From the cell containing the given text, extract its center point as (x, y) coordinate. 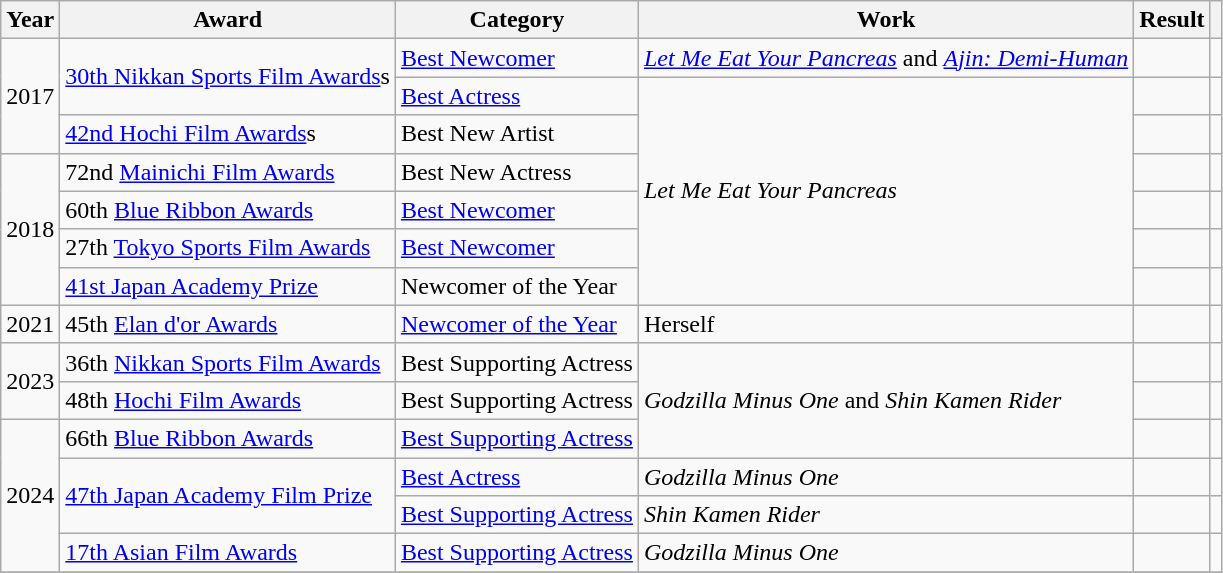
Shin Kamen Rider (886, 515)
36th Nikkan Sports Film Awards (228, 362)
17th Asian Film Awards (228, 553)
Best New Artist (516, 134)
2023 (30, 381)
Award (228, 20)
42nd Hochi Film Awardss (228, 134)
2024 (30, 495)
2017 (30, 96)
72nd Mainichi Film Awards (228, 172)
Best New Actress (516, 172)
Let Me Eat Your Pancreas (886, 191)
66th Blue Ribbon Awards (228, 438)
2018 (30, 229)
47th Japan Academy Film Prize (228, 496)
48th Hochi Film Awards (228, 400)
Category (516, 20)
41st Japan Academy Prize (228, 286)
Year (30, 20)
Let Me Eat Your Pancreas and Ajin: Demi-Human (886, 58)
60th Blue Ribbon Awards (228, 210)
Godzilla Minus One and Shin Kamen Rider (886, 400)
Result (1172, 20)
Work (886, 20)
Herself (886, 324)
30th Nikkan Sports Film Awardss (228, 77)
45th Elan d'or Awards (228, 324)
27th Tokyo Sports Film Awards (228, 248)
2021 (30, 324)
